Locate the cell with the specified text and output its [X, Y] center coordinate. 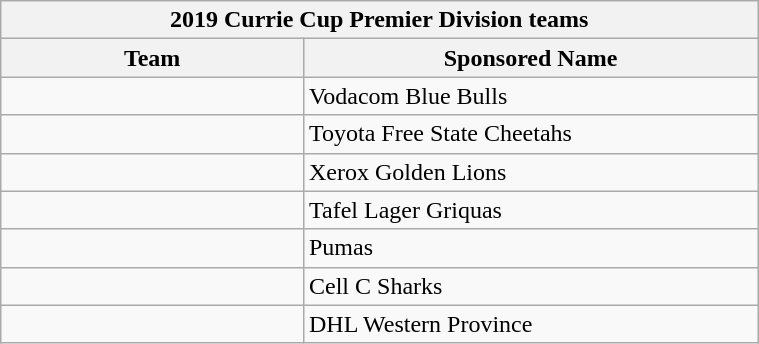
DHL Western Province [530, 324]
Cell C Sharks [530, 286]
2019 Currie Cup Premier Division teams [380, 20]
Xerox Golden Lions [530, 172]
Toyota Free State Cheetahs [530, 134]
Sponsored Name [530, 58]
Vodacom Blue Bulls [530, 96]
Pumas [530, 248]
Tafel Lager Griquas [530, 210]
Team [152, 58]
